Capture the cell that displays the provided text and extract its [x, y] central coordinate. 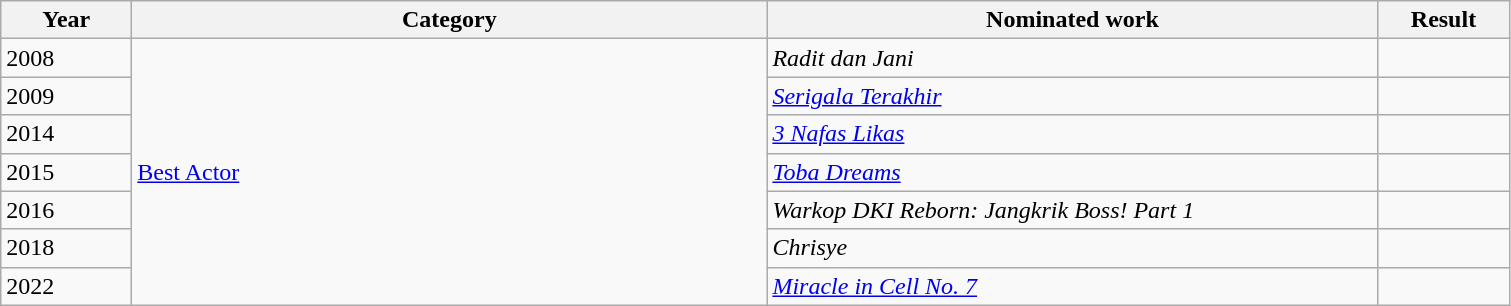
2022 [66, 286]
2016 [66, 210]
3 Nafas Likas [1072, 134]
Radit dan Jani [1072, 58]
Nominated work [1072, 20]
Toba Dreams [1072, 172]
Chrisye [1072, 248]
Category [450, 20]
2008 [66, 58]
Serigala Terakhir [1072, 96]
Best Actor [450, 172]
Year [66, 20]
Result [1444, 20]
Warkop DKI Reborn: Jangkrik Boss! Part 1 [1072, 210]
2018 [66, 248]
2015 [66, 172]
Miracle in Cell No. 7 [1072, 286]
2014 [66, 134]
2009 [66, 96]
